Find where the given text appears and provide that cell's center as [X, Y] coordinate. 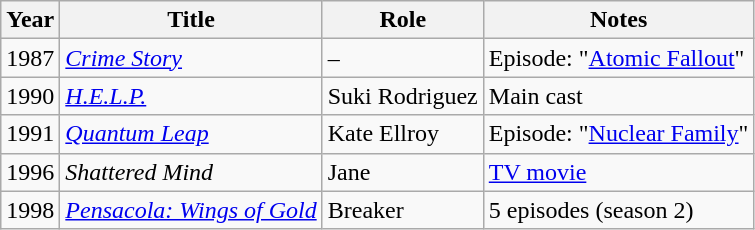
Jane [402, 172]
1998 [30, 210]
1991 [30, 134]
Title [191, 20]
Quantum Leap [191, 134]
Crime Story [191, 58]
5 episodes (season 2) [618, 210]
Kate Ellroy [402, 134]
TV movie [618, 172]
Notes [618, 20]
1996 [30, 172]
Suki Rodriguez [402, 96]
Role [402, 20]
Episode: "Nuclear Family" [618, 134]
H.E.L.P. [191, 96]
Breaker [402, 210]
Year [30, 20]
1987 [30, 58]
Shattered Mind [191, 172]
1990 [30, 96]
Pensacola: Wings of Gold [191, 210]
Episode: "Atomic Fallout" [618, 58]
– [402, 58]
Main cast [618, 96]
